Extract the [x, y] coordinate from the center of the cell holding the provided text.  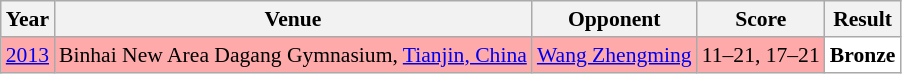
Bronze [863, 55]
Result [863, 19]
Opponent [614, 19]
Year [28, 19]
Venue [293, 19]
Wang Zhengming [614, 55]
Score [761, 19]
11–21, 17–21 [761, 55]
Binhai New Area Dagang Gymnasium, Tianjin, China [293, 55]
2013 [28, 55]
